Extract the (X, Y) coordinate from the center of the cell holding the provided text.  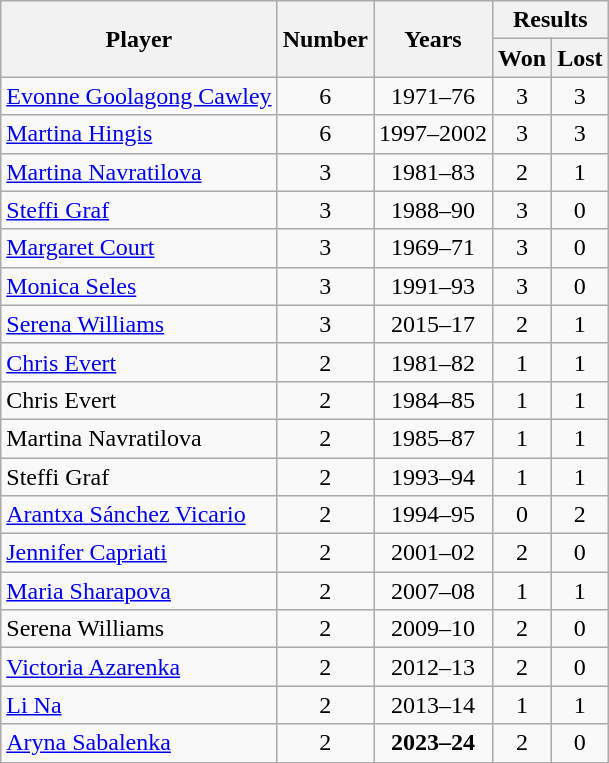
Jennifer Capriati (139, 553)
2013–14 (434, 705)
1991–93 (434, 286)
1984–85 (434, 400)
1985–87 (434, 438)
2023–24 (434, 743)
2001–02 (434, 553)
Victoria Azarenka (139, 667)
Lost (580, 58)
Monica Seles (139, 286)
1988–90 (434, 210)
1971–76 (434, 96)
1981–82 (434, 362)
Years (434, 39)
1994–95 (434, 515)
Margaret Court (139, 248)
Arantxa Sánchez Vicario (139, 515)
Player (139, 39)
Aryna Sabalenka (139, 743)
1993–94 (434, 477)
Won (522, 58)
1997–2002 (434, 134)
2007–08 (434, 591)
Results (551, 20)
Maria Sharapova (139, 591)
2009–10 (434, 629)
2015–17 (434, 324)
Martina Hingis (139, 134)
Li Na (139, 705)
Number (325, 39)
1969–71 (434, 248)
2012–13 (434, 667)
1981–83 (434, 172)
Evonne Goolagong Cawley (139, 96)
